For the text-containing cell, return its midpoint in [X, Y] coordinate format. 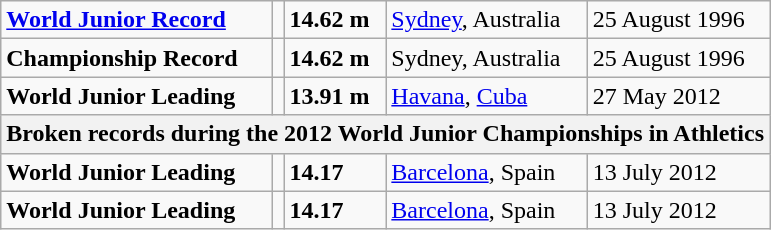
Championship Record [136, 58]
Havana, Cuba [486, 96]
World Junior Record [136, 20]
13.91 m [335, 96]
Broken records during the 2012 World Junior Championships in Athletics [386, 134]
27 May 2012 [678, 96]
